Pinpoint the cell where the given text exists, returning its (x, y) midpoint coordinate. 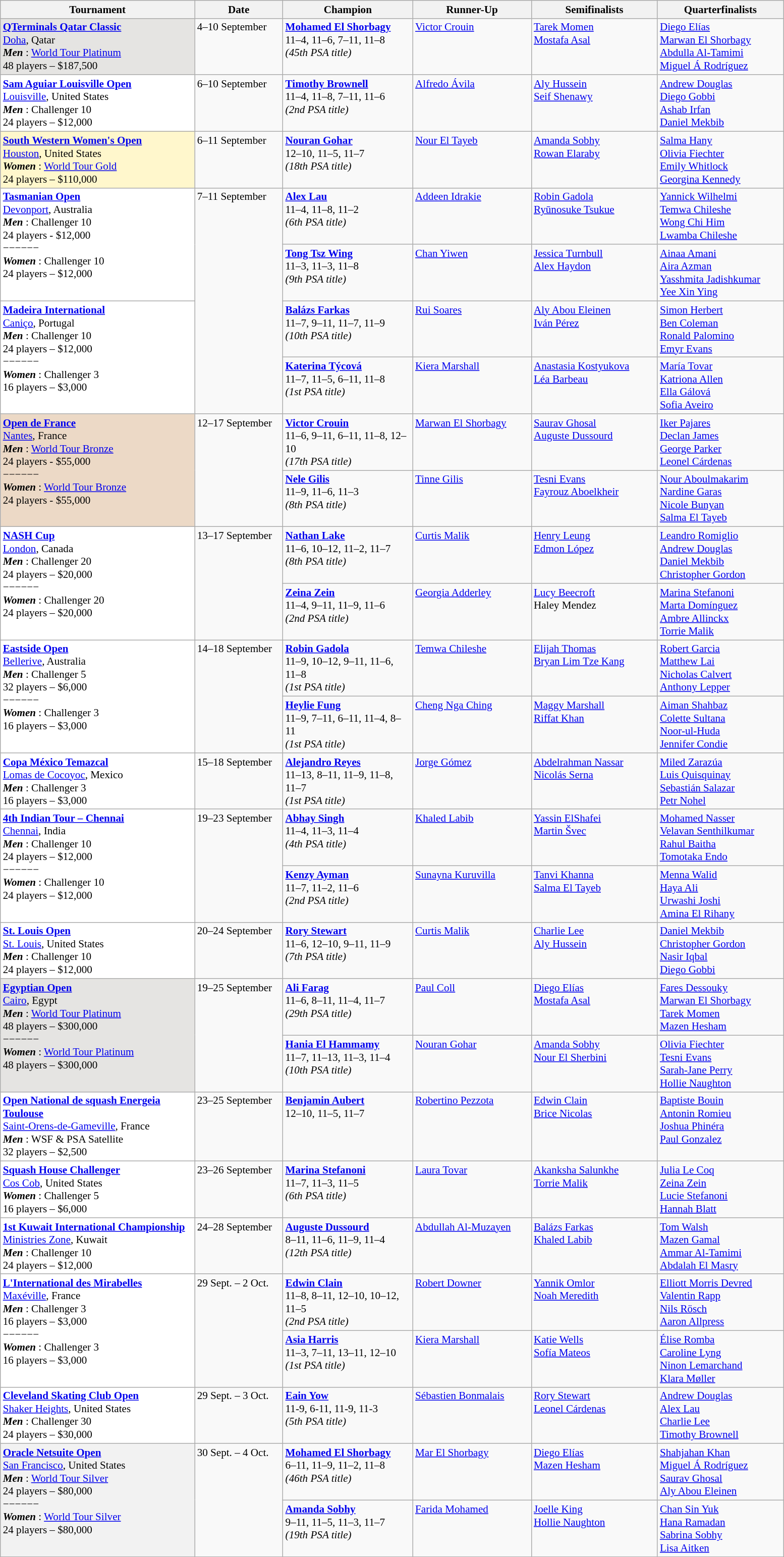
Ali Farag11–6, 8–11, 11–4, 11–7(29th PSA title) (348, 1007)
Daniel Mekbib Christopher Gordon Nasir Iqbal Diego Gobbi (720, 950)
Joelle King Hollie Naughton (594, 1528)
Olivia Fiechter Tesni Evans Sarah-Jane Perry Hollie Naughton (720, 1063)
24–28 September (239, 1246)
Rory Stewart11–6, 12–10, 9–11, 11–9(7th PSA title) (348, 950)
Diego Elías Marwan El Shorbagy Abdulla Al-Tamimi Miguel Á Rodríguez (720, 46)
23–26 September (239, 1190)
Leandro Romiglio Andrew Douglas Daniel Mekbib Christopher Gordon (720, 555)
4th Indian Tour – Chennai Chennai, India Men : Challenger 1024 players – $12,000−−−−−− Women : Challenger 1024 players – $12,000 (98, 866)
Tournament (98, 9)
St. Louis Open St. Louis, United States Men : Challenger 1024 players – $12,000 (98, 950)
6–11 September (239, 159)
Abhay Singh11–4, 11–3, 11–4(4th PSA title) (348, 837)
Menna Walid Haya Ali Urwashi Joshi Amina El Rihany (720, 894)
Mar El Shorbagy (472, 1472)
Akanksha Salunkhe Torrie Malik (594, 1190)
Edwin Clain Brice Nicolas (594, 1126)
Date (239, 9)
Farida Mohamed (472, 1528)
1st Kuwait International Championship Ministries Zone, Kuwait Men : Challenger 1024 players – $12,000 (98, 1246)
Alex Lau11–4, 11–8, 11–2(6th PSA title) (348, 216)
Madeira International Caniço, Portugal Men : Challenger 1024 players – $12,000−−−−−− Women : Challenger 316 players – $3,000 (98, 357)
Robert Garcia Matthew Lai Nicholas Calvert Anthony Lepper (720, 668)
19–23 September (239, 866)
4–10 September (239, 46)
Aly Hussein Seif Shenawy (594, 103)
Victor Crouin11–6, 9–11, 6–11, 11–8, 12–10(17th PSA title) (348, 442)
Chan Sin Yuk Hana Ramadan Sabrina Sobhy Lisa Aitken (720, 1528)
Open de France Nantes, France Men : World Tour Bronze24 players - $55,000−−−−−− Women : World Tour Bronze24 players - $55,000 (98, 470)
Tom Walsh Mazen Gamal Ammar Al-Tamimi Abdalah El Masry (720, 1246)
Shahjahan Khan Miguel Á Rodríguez Saurav Ghosal Aly Abou Eleinen (720, 1472)
Abdelrahman Nassar Nicolás Serna (594, 781)
Amanda Sobhy Rowan Elaraby (594, 159)
Charlie Lee Aly Hussein (594, 950)
Copa México Temazcal Lomas de Cocoyoc, Mexico Men : Challenger 316 players – $3,000 (98, 781)
Zeina Zein11–4, 9–11, 11–9, 11–6(2nd PSA title) (348, 612)
Rory Stewart Leonel Cárdenas (594, 1415)
Anastasia Kostyukova Léa Barbeau (594, 386)
Auguste Dussourd8–11, 11–6, 11–9, 11–4(12th PSA title) (348, 1246)
Jessica Turnbull Alex Haydon (594, 273)
Robert Downer (472, 1302)
Lucy Beecroft Haley Mendez (594, 612)
Fares Dessouky Marwan El Shorbagy Tarek Momen Mazen Hesham (720, 1007)
Edwin Clain11–8, 8–11, 12–10, 10–12, 11–5(2nd PSA title) (348, 1302)
Katie Wells Sofía Mateos (594, 1359)
20–24 September (239, 950)
Elijah Thomas Bryan Lim Tze Kang (594, 668)
Mohamed El Shorbagy6–11, 11–9, 11–2, 11–8(46th PSA title) (348, 1472)
Nathan Lake11–6, 10–12, 11–2, 11–7(8th PSA title) (348, 555)
23–25 September (239, 1126)
Victor Crouin (472, 46)
Nour Aboulmakarim Nardine Garas Nicole Bunyan Salma El Tayeb (720, 499)
Élise Romba Caroline Lyng Ninon Lemarchand Klara Møller (720, 1359)
Heylie Fung11–9, 7–11, 6–11, 11–4, 8–11(1st PSA title) (348, 725)
Marwan El Shorbagy (472, 442)
Kenzy Ayman11–7, 11–2, 11–6(2nd PSA title) (348, 894)
14–18 September (239, 696)
Hania El Hammamy11–7, 11–13, 11–3, 11–4(10th PSA title) (348, 1063)
Miled Zarazúa Luis Quisquinay Sebastián Salazar Petr Nohel (720, 781)
Henry Leung Edmon López (594, 555)
Abdullah Al-Muzayen (472, 1246)
Runner-Up (472, 9)
Balázs Farkas11–7, 9–11, 11–7, 11–9(10th PSA title) (348, 329)
Semifinalists (594, 9)
Diego Elías Mostafa Asal (594, 1007)
Ainaa Amani Aira Azman Yasshmita Jadishkumar Yee Xin Ying (720, 273)
Elliott Morris Devred Valentin Rapp Nils Rösch Aaron Allpress (720, 1302)
7–11 September (239, 301)
Eastside Open Bellerive, Australia Men : Challenger 532 players – $6,000−−−−−− Women : Challenger 316 players – $3,000 (98, 696)
Yannick Wilhelmi Temwa Chileshe Wong Chi Him Lwamba Chileshe (720, 216)
Julia Le Coq Zeina Zein Lucie Stefanoni Hannah Blatt (720, 1190)
Robin Gadola Ryūnosuke Tsukue (594, 216)
Nour El Tayeb (472, 159)
Squash House Challenger Cos Cob, United States Women : Challenger 516 players – $6,000 (98, 1190)
Amanda Sobhy Nour El Sherbini (594, 1063)
Nouran Gohar (472, 1063)
Andrew Douglas Alex Lau Charlie Lee Timothy Brownell (720, 1415)
Jorge Gómez (472, 781)
Mohamed El Shorbagy11–4, 11–6, 7–11, 11–8(45th PSA title) (348, 46)
Balázs Farkas Khaled Labib (594, 1246)
29 Sept. – 3 Oct. (239, 1415)
Cleveland Skating Club Open Shaker Heights, United States Men : Challenger 3024 players – $30,000 (98, 1415)
Salma Hany Olivia Fiechter Emily Whitlock Georgina Kennedy (720, 159)
Katerina Týcová11–7, 11–5, 6–11, 11–8(1st PSA title) (348, 386)
Cheng Nga Ching (472, 725)
15–18 September (239, 781)
Tong Tsz Wing11–3, 11–3, 11–8(9th PSA title) (348, 273)
Oracle Netsuite Open San Francisco, United States Men : World Tour Silver24 players – $80,000−−−−−− Women : World Tour Silver24 players – $80,000 (98, 1500)
Tesni Evans Fayrouz Aboelkheir (594, 499)
Sébastien Bonmalais (472, 1415)
Baptiste Bouin Antonin Romieu Joshua Phinéra Paul Gonzalez (720, 1126)
Mohamed Nasser Velavan Senthilkumar Rahul Baitha Tomotaka Endo (720, 837)
Yassin ElShafei Martin Švec (594, 837)
Temwa Chileshe (472, 668)
Amanda Sobhy9–11, 11–5, 11–3, 11–7(19th PSA title) (348, 1528)
Khaled Labib (472, 837)
QTerminals Qatar Classic Doha, Qatar Men : World Tour Platinum48 players – $187,500 (98, 46)
Tinne Gilis (472, 499)
Chan Yiwen (472, 273)
Diego Elías Mazen Hesham (594, 1472)
Nouran Gohar12–10, 11–5, 11–7(18th PSA title) (348, 159)
Alejandro Reyes11–13, 8–11, 11–9, 11–8, 11–7(1st PSA title) (348, 781)
Saurav Ghosal Auguste Dussourd (594, 442)
19–25 September (239, 1035)
13–17 September (239, 583)
Asia Harris11–3, 7–11, 13–11, 12–10(1st PSA title) (348, 1359)
Rui Soares (472, 329)
Alfredo Ávila (472, 103)
Egyptian Open Cairo, Egypt Men : World Tour Platinum48 players – $300,000−−−−−− Women : World Tour Platinum48 players – $300,000 (98, 1035)
Quarterfinalists (720, 9)
Tasmanian Open Devonport, Australia Men : Challenger 1024 players - $12,000−−−−−− Women : Challenger 1024 players – $12,000 (98, 244)
6–10 September (239, 103)
Andrew Douglas Diego Gobbi Ashab Irfan Daniel Mekbib (720, 103)
Marina Stefanoni Marta Domínguez Ambre Allinckx Torrie Malik (720, 612)
Tanvi Khanna Salma El Tayeb (594, 894)
María Tovar Katriona Allen Ella Gálová Sofia Aveiro (720, 386)
Eain Yow11-9, 6-11, 11-9, 11-3(5th PSA title) (348, 1415)
Georgia Adderley (472, 612)
Sam Aguiar Louisville Open Louisville, United States Men : Challenger 1024 players – $12,000 (98, 103)
Marina Stefanoni11–7, 11–3, 11–5(6th PSA title) (348, 1190)
Paul Coll (472, 1007)
Aly Abou Eleinen Iván Pérez (594, 329)
Benjamin Aubert12–10, 11–5, 11–7 (348, 1126)
Robertino Pezzota (472, 1126)
Maggy Marshall Riffat Khan (594, 725)
Iker Pajares Declan James George Parker Leonel Cárdenas (720, 442)
Tarek Momen Mostafa Asal (594, 46)
Sunayna Kuruvilla (472, 894)
Robin Gadola11–9, 10–12, 9–11, 11–6, 11–8(1st PSA title) (348, 668)
Aiman Shahbaz Colette Sultana Noor-ul-Huda Jennifer Condie (720, 725)
L'International des Mirabelles Maxéville, France Men : Challenger 316 players – $3,000−−−−−− Women : Challenger 316 players – $3,000 (98, 1330)
South Western Women's Open Houston, United States Women : World Tour Gold24 players – $110,000 (98, 159)
12–17 September (239, 470)
Champion (348, 9)
NASH Cup London, Canada Men : Challenger 2024 players – $20,000−−−−−− Women : Challenger 2024 players – $20,000 (98, 583)
Timothy Brownell11–4, 11–8, 7–11, 11–6(2nd PSA title) (348, 103)
Simon Herbert Ben Coleman Ronald Palomino Emyr Evans (720, 329)
29 Sept. – 2 Oct. (239, 1330)
Laura Tovar (472, 1190)
Nele Gilis11–9, 11–6, 11–3(8th PSA title) (348, 499)
Addeen Idrakie (472, 216)
30 Sept. – 4 Oct. (239, 1500)
Yannik Omlor Noah Meredith (594, 1302)
Open National de squash Energeia Toulouse Saint-Orens-de-Gameville, France Men : WSF & PSA Satellite32 players – $2,500 (98, 1126)
